Search for the cell housing the specified text and yield its (X, Y) center coordinate. 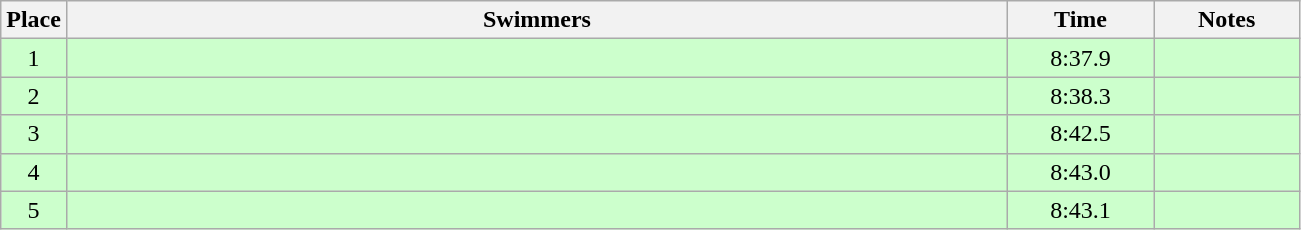
3 (34, 134)
8:43.1 (1081, 210)
5 (34, 210)
Time (1081, 20)
1 (34, 58)
4 (34, 172)
8:37.9 (1081, 58)
8:38.3 (1081, 96)
Notes (1227, 20)
8:42.5 (1081, 134)
2 (34, 96)
8:43.0 (1081, 172)
Place (34, 20)
Swimmers (536, 20)
